Determine the [X, Y] coordinate at the center of the cell enclosing the given text.  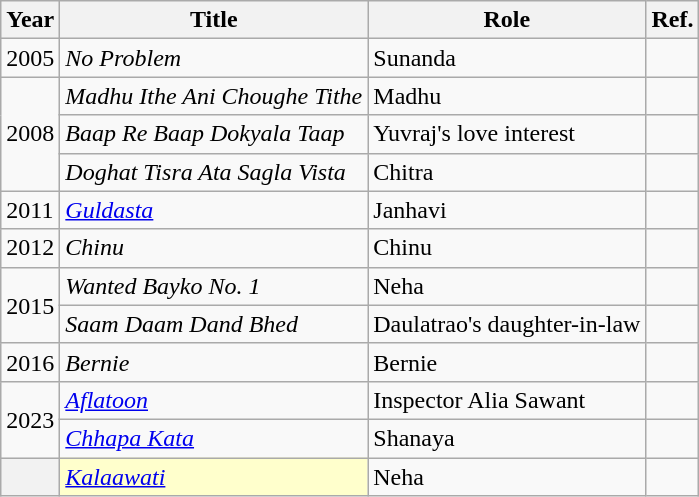
Wanted Bayko No. 1 [214, 286]
Chitra [507, 172]
Year [30, 20]
Kalaawati [214, 477]
Role [507, 20]
Title [214, 20]
Inspector Alia Sawant [507, 400]
2016 [30, 362]
Madhu Ithe Ani Choughe Tithe [214, 96]
Sunanda [507, 58]
2012 [30, 248]
Aflatoon [214, 400]
Chhapa Kata [214, 438]
Ref. [672, 20]
Daulatrao's daughter-in-law [507, 324]
Doghat Tisra Ata Sagla Vista [214, 172]
2005 [30, 58]
Saam Daam Dand Bhed [214, 324]
2008 [30, 134]
2015 [30, 305]
2011 [30, 210]
No Problem [214, 58]
Yuvraj's love interest [507, 134]
Shanaya [507, 438]
Baap Re Baap Dokyala Taap [214, 134]
2023 [30, 419]
Janhavi [507, 210]
Madhu [507, 96]
Guldasta [214, 210]
